Pinpoint the cell where the given text exists, returning its (X, Y) midpoint coordinate. 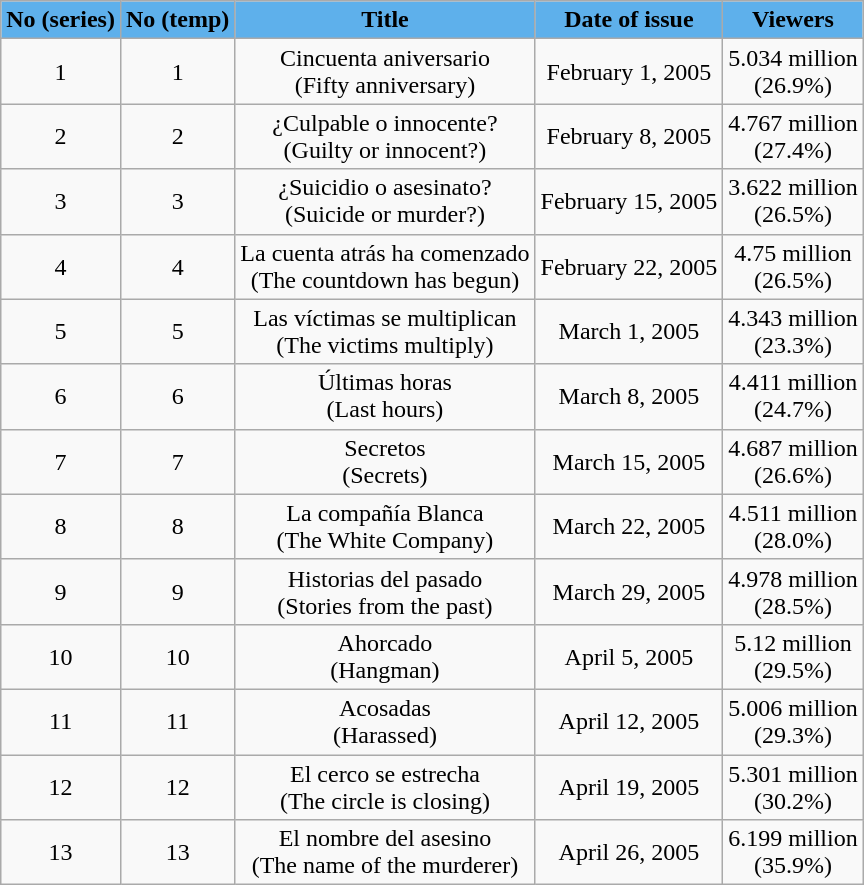
March 15, 2005 (629, 462)
4.511 million(28.0%) (793, 526)
February 22, 2005 (629, 266)
March 29, 2005 (629, 592)
4.75 million(26.5%) (793, 266)
¿Culpable o innocente?(Guilty or innocent?) (385, 136)
Secretos(Secrets) (385, 462)
No (series) (61, 20)
March 22, 2005 (629, 526)
4.411 million(24.7%) (793, 396)
April 26, 2005 (629, 852)
April 19, 2005 (629, 786)
March 1, 2005 (629, 332)
El cerco se estrecha(The circle is closing) (385, 786)
February 15, 2005 (629, 202)
4.687 million(26.6%) (793, 462)
Viewers (793, 20)
5.301 million(30.2%) (793, 786)
4.767 million(27.4%) (793, 136)
April 5, 2005 (629, 656)
5.034 million(26.9%) (793, 72)
6.199 million(35.9%) (793, 852)
Ahorcado(Hangman) (385, 656)
Últimas horas(Last hours) (385, 396)
Cincuenta aniversario(Fifty anniversary) (385, 72)
La cuenta atrás ha comenzado(The countdown has begun) (385, 266)
4.978 million(28.5%) (793, 592)
4.343 million(23.3%) (793, 332)
El nombre del asesino(The name of the murderer) (385, 852)
Historias del pasado(Stories from the past) (385, 592)
Date of issue (629, 20)
April 12, 2005 (629, 722)
March 8, 2005 (629, 396)
3.622 million(26.5%) (793, 202)
5.006 million(29.3%) (793, 722)
Acosadas(Harassed) (385, 722)
¿Suicidio o asesinato?(Suicide or murder?) (385, 202)
La compañía Blanca(The White Company) (385, 526)
5.12 million(29.5%) (793, 656)
Title (385, 20)
February 8, 2005 (629, 136)
February 1, 2005 (629, 72)
No (temp) (177, 20)
Las víctimas se multiplican(The victims multiply) (385, 332)
